Output the [X, Y] coordinate of the center of the cell containing the given text.  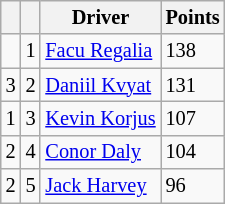
131 [193, 85]
107 [193, 118]
Jack Harvey [100, 186]
5 [31, 186]
Facu Regalia [100, 51]
Kevin Korjus [100, 118]
4 [31, 152]
Conor Daly [100, 152]
Driver [100, 17]
Points [193, 17]
Daniil Kvyat [100, 85]
96 [193, 186]
104 [193, 152]
138 [193, 51]
